Output the [X, Y] coordinate of the center of the cell containing the given text.  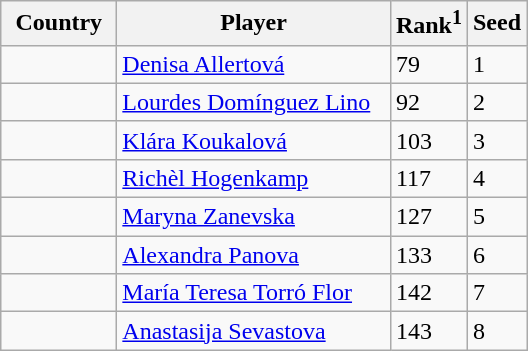
127 [428, 217]
Player [254, 24]
3 [496, 140]
Lourdes Domínguez Lino [254, 102]
142 [428, 293]
1 [496, 64]
8 [496, 331]
Maryna Zanevska [254, 217]
Seed [496, 24]
Klára Koukalová [254, 140]
143 [428, 331]
117 [428, 178]
133 [428, 255]
2 [496, 102]
Anastasija Sevastova [254, 331]
Denisa Allertová [254, 64]
Rank1 [428, 24]
Country [59, 24]
María Teresa Torró Flor [254, 293]
79 [428, 64]
5 [496, 217]
Alexandra Panova [254, 255]
Richèl Hogenkamp [254, 178]
4 [496, 178]
92 [428, 102]
7 [496, 293]
103 [428, 140]
6 [496, 255]
